For the text-containing cell, return its midpoint in [x, y] coordinate format. 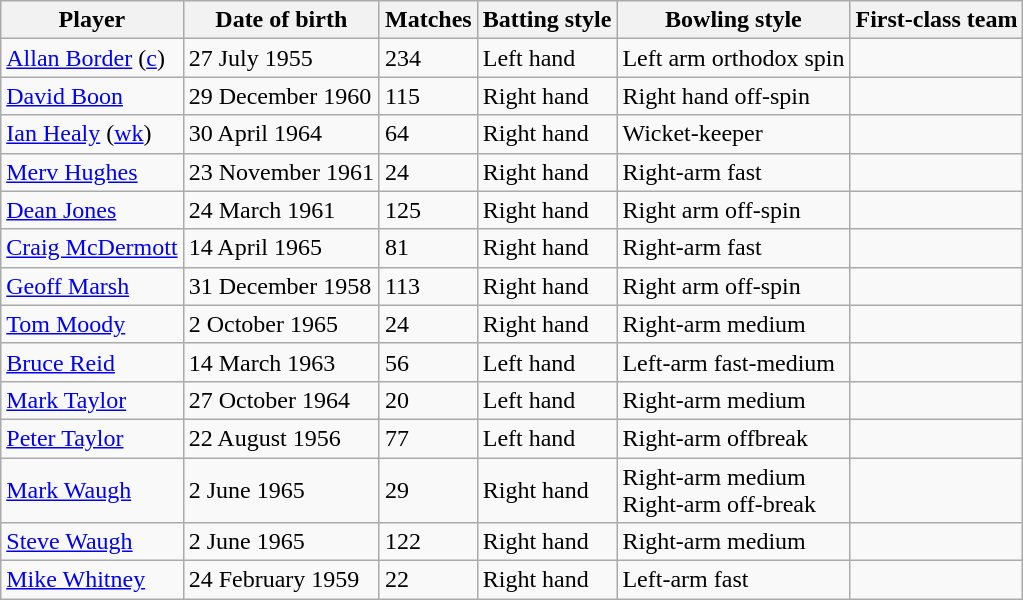
Batting style [547, 20]
First-class team [936, 20]
Tom Moody [92, 324]
Ian Healy (wk) [92, 134]
56 [428, 362]
115 [428, 96]
23 November 1961 [281, 172]
14 March 1963 [281, 362]
Matches [428, 20]
22 [428, 580]
Left-arm fast-medium [734, 362]
29 December 1960 [281, 96]
Left arm orthodox spin [734, 58]
Date of birth [281, 20]
20 [428, 400]
Wicket-keeper [734, 134]
Mark Taylor [92, 400]
29 [428, 490]
Craig McDermott [92, 248]
Right hand off-spin [734, 96]
Mike Whitney [92, 580]
14 April 1965 [281, 248]
Dean Jones [92, 210]
Left-arm fast [734, 580]
22 August 1956 [281, 438]
27 October 1964 [281, 400]
31 December 1958 [281, 286]
Player [92, 20]
Right-arm mediumRight-arm off-break [734, 490]
David Boon [92, 96]
Peter Taylor [92, 438]
64 [428, 134]
24 February 1959 [281, 580]
77 [428, 438]
125 [428, 210]
Bruce Reid [92, 362]
Merv Hughes [92, 172]
30 April 1964 [281, 134]
234 [428, 58]
113 [428, 286]
2 October 1965 [281, 324]
Right-arm offbreak [734, 438]
Mark Waugh [92, 490]
27 July 1955 [281, 58]
81 [428, 248]
Geoff Marsh [92, 286]
24 March 1961 [281, 210]
122 [428, 542]
Allan Border (c) [92, 58]
Steve Waugh [92, 542]
Bowling style [734, 20]
